Search for the cell housing the specified text and yield its (x, y) center coordinate. 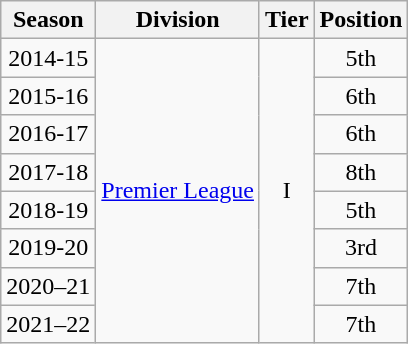
2021–22 (48, 324)
Division (178, 20)
2014-15 (48, 58)
2020–21 (48, 286)
2019-20 (48, 248)
Premier League (178, 191)
8th (361, 172)
2015-16 (48, 96)
2016-17 (48, 134)
2017-18 (48, 172)
2018-19 (48, 210)
I (286, 191)
Season (48, 20)
3rd (361, 248)
Tier (286, 20)
Position (361, 20)
